Detect which cell encompasses the target text, then output its [x, y] center coordinate. 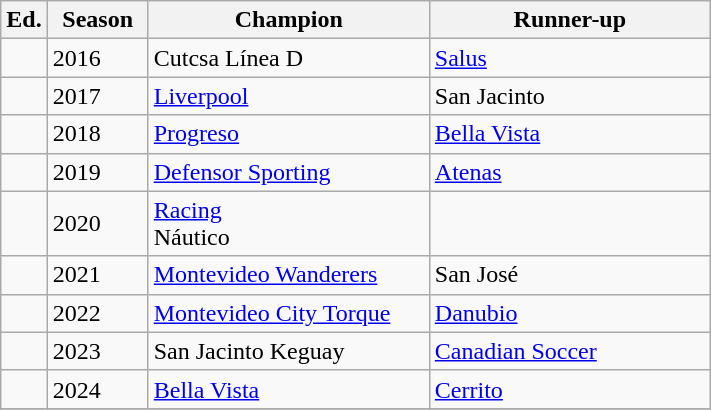
Atenas [570, 172]
Defensor Sporting [288, 172]
Danubio [570, 313]
2018 [98, 134]
Cutcsa Línea D [288, 58]
Montevideo Wanderers [288, 275]
Salus [570, 58]
Season [98, 20]
Progreso [288, 134]
Liverpool [288, 96]
Ed. [24, 20]
2021 [98, 275]
Cerrito [570, 389]
2017 [98, 96]
Champion [288, 20]
2024 [98, 389]
Runner-up [570, 20]
San Jacinto Keguay [288, 351]
Canadian Soccer [570, 351]
Montevideo City Torque [288, 313]
San Jacinto [570, 96]
2020 [98, 224]
2016 [98, 58]
2022 [98, 313]
2019 [98, 172]
San José [570, 275]
Racing Náutico [288, 224]
2023 [98, 351]
